Output the [X, Y] coordinate of the center of the cell containing the given text.  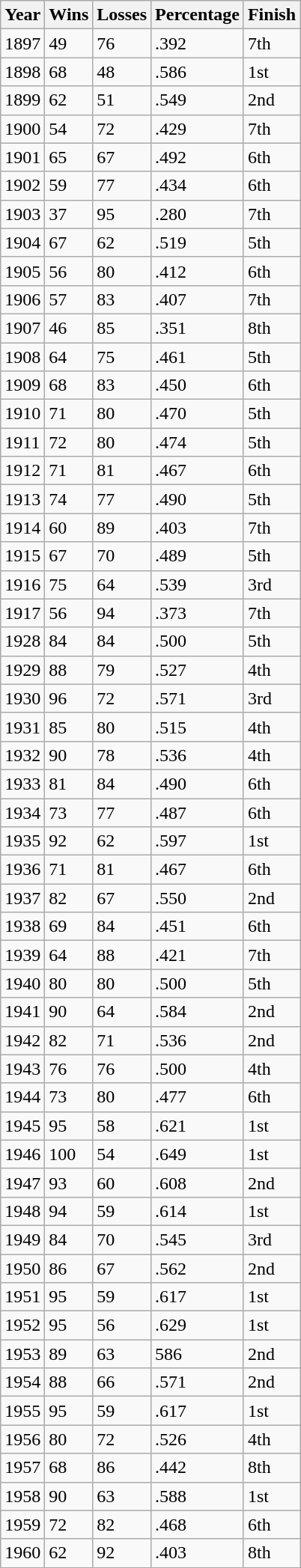
.373 [198, 613]
1898 [22, 72]
.515 [198, 727]
.550 [198, 898]
1954 [22, 1382]
1907 [22, 328]
1905 [22, 271]
1949 [22, 1239]
1915 [22, 556]
1930 [22, 698]
1942 [22, 1040]
1940 [22, 983]
.280 [198, 214]
.539 [198, 585]
1936 [22, 870]
.562 [198, 1269]
Finish [271, 15]
100 [69, 1154]
.487 [198, 812]
Percentage [198, 15]
1959 [22, 1525]
1900 [22, 129]
1916 [22, 585]
49 [69, 43]
1901 [22, 157]
.608 [198, 1183]
.621 [198, 1126]
1944 [22, 1097]
1932 [22, 755]
74 [69, 499]
.549 [198, 100]
1910 [22, 414]
.489 [198, 556]
586 [198, 1354]
Wins [69, 15]
1939 [22, 955]
1958 [22, 1496]
1929 [22, 670]
1950 [22, 1269]
.470 [198, 414]
1899 [22, 100]
37 [69, 214]
1928 [22, 641]
46 [69, 328]
1955 [22, 1411]
1953 [22, 1354]
1933 [22, 784]
1937 [22, 898]
1914 [22, 528]
1943 [22, 1069]
58 [122, 1126]
.614 [198, 1211]
1951 [22, 1297]
1897 [22, 43]
78 [122, 755]
96 [69, 698]
1934 [22, 812]
.421 [198, 955]
1909 [22, 385]
51 [122, 100]
1903 [22, 214]
65 [69, 157]
1912 [22, 471]
.527 [198, 670]
.629 [198, 1326]
.649 [198, 1154]
1946 [22, 1154]
1952 [22, 1326]
.597 [198, 841]
Losses [122, 15]
1904 [22, 242]
.429 [198, 129]
.519 [198, 242]
1957 [22, 1468]
.392 [198, 43]
.526 [198, 1439]
1956 [22, 1439]
1906 [22, 299]
69 [69, 927]
1902 [22, 186]
1917 [22, 613]
.477 [198, 1097]
1911 [22, 442]
1913 [22, 499]
.586 [198, 72]
.434 [198, 186]
.545 [198, 1239]
1960 [22, 1553]
1938 [22, 927]
.442 [198, 1468]
57 [69, 299]
.351 [198, 328]
.451 [198, 927]
48 [122, 72]
1948 [22, 1211]
.468 [198, 1525]
1908 [22, 357]
1947 [22, 1183]
Year [22, 15]
1941 [22, 1012]
1935 [22, 841]
.584 [198, 1012]
.450 [198, 385]
.588 [198, 1496]
.474 [198, 442]
.412 [198, 271]
1931 [22, 727]
.492 [198, 157]
93 [69, 1183]
79 [122, 670]
.407 [198, 299]
1945 [22, 1126]
66 [122, 1382]
.461 [198, 357]
